From the cell containing the given text, extract its center point as (x, y) coordinate. 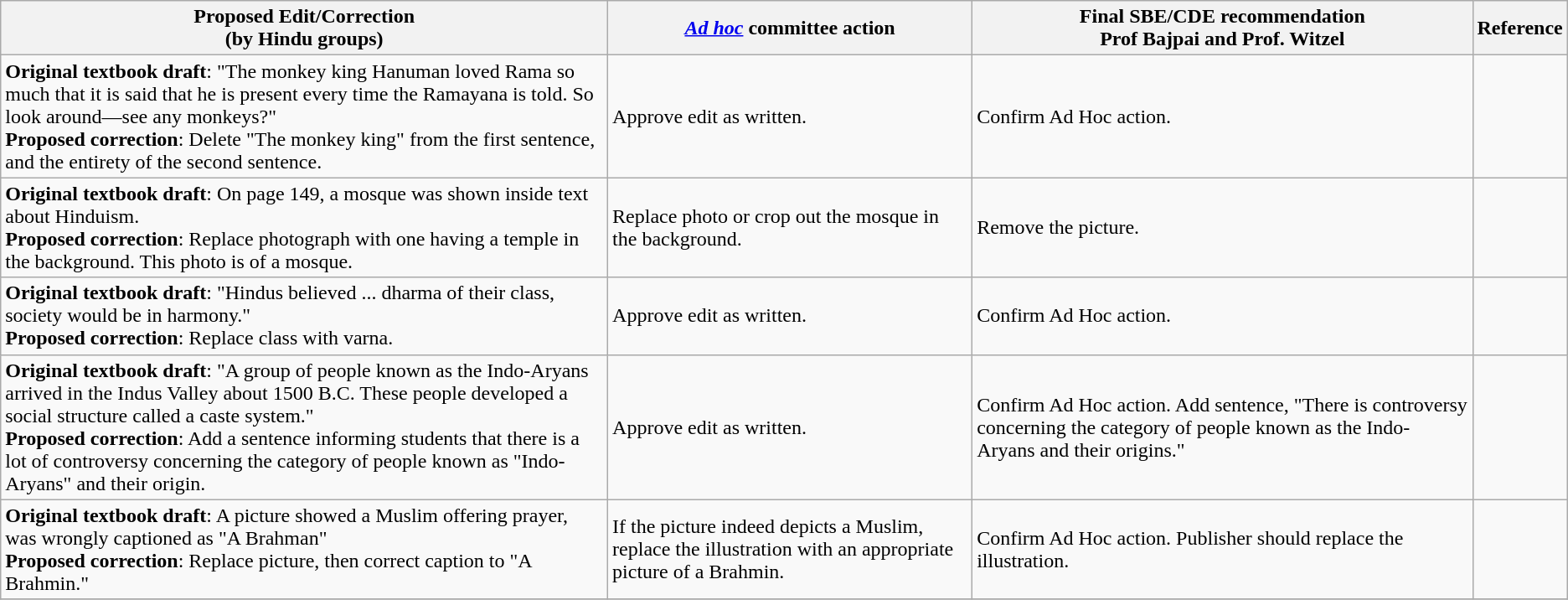
Original textbook draft: "Hindus believed ... dharma of their class, society would be in harmony."Proposed correction: Replace class with varna. (305, 316)
Final SBE/CDE recommendationProf Bajpai and Prof. Witzel (1223, 28)
Confirm Ad Hoc action. Publisher should replace the illustration. (1223, 550)
Replace photo or crop out the mosque in the background. (791, 228)
Confirm Ad Hoc action. Add sentence, "There is controversy concerning the category of people known as the Indo- Aryans and their origins." (1223, 427)
Proposed Edit/Correction(by Hindu groups) (305, 28)
Remove the picture. (1223, 228)
Ad hoc committee action (791, 28)
Reference (1519, 28)
If the picture indeed depicts a Muslim, replace the illustration with an appropriate picture of a Brahmin. (791, 550)
